Find where the given text appears and provide that cell's center as (X, Y) coordinate. 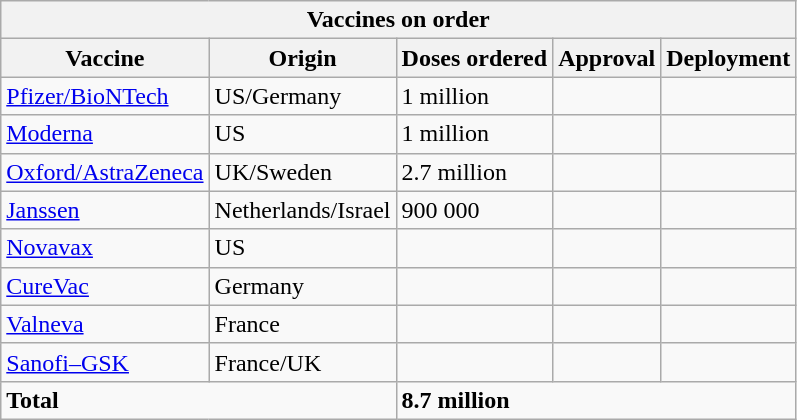
CureVac (105, 286)
Germany (302, 286)
Valneva (105, 324)
UK/Sweden (302, 172)
Vaccines on order (398, 20)
Moderna (105, 134)
Novavax (105, 248)
Oxford/AstraZeneca (105, 172)
Netherlands/Israel (302, 210)
900 000 (474, 210)
2.7 million (474, 172)
Janssen (105, 210)
Total (198, 400)
Deployment (728, 58)
Origin (302, 58)
France (302, 324)
France/UK (302, 362)
Approval (607, 58)
Pfizer/BioNTech (105, 96)
US/Germany (302, 96)
Vaccine (105, 58)
Sanofi–GSK (105, 362)
8.7 million (596, 400)
Doses ordered (474, 58)
